Capture the cell that displays the provided text and extract its (x, y) central coordinate. 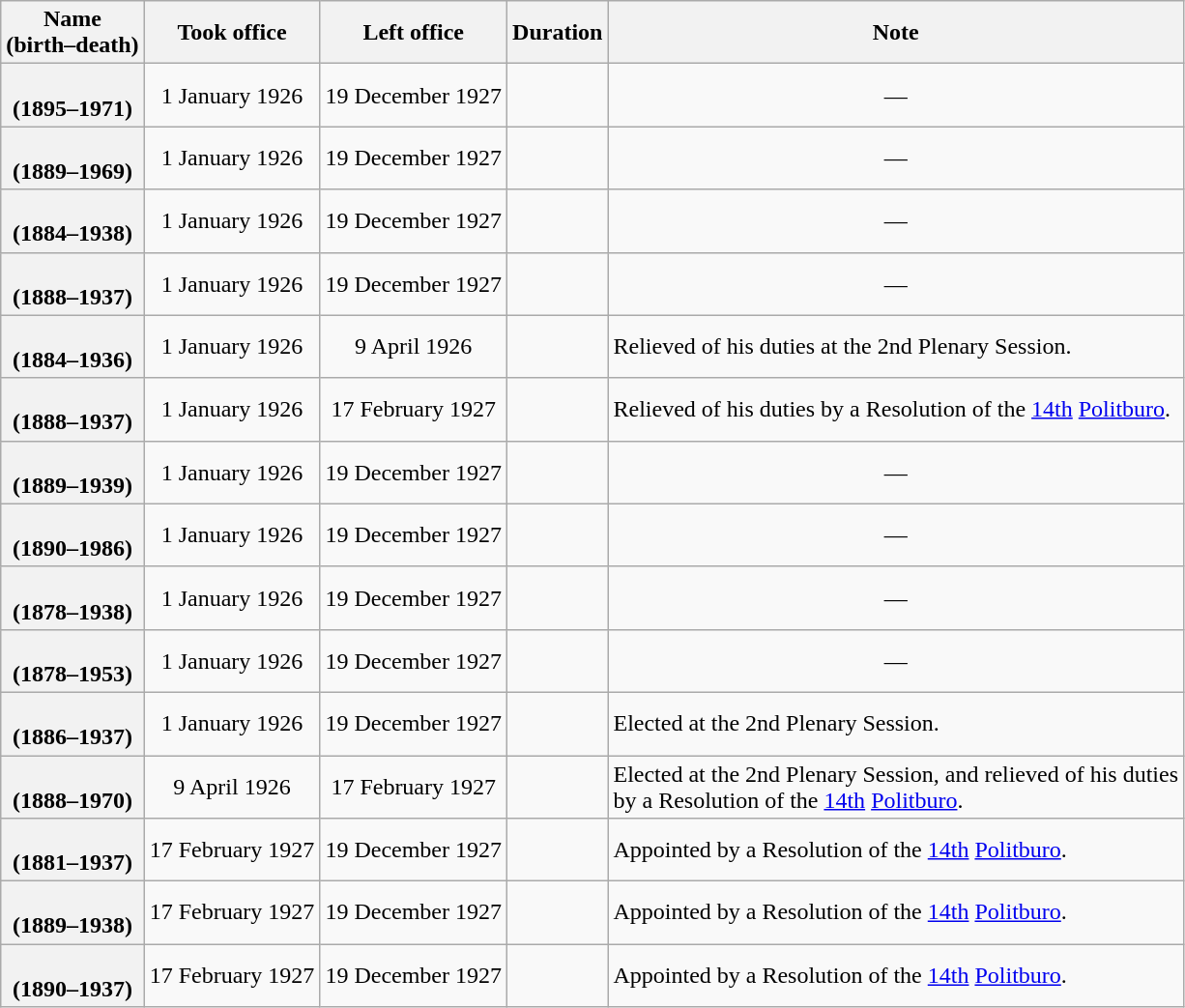
(1878–1953) (72, 661)
(1886–1937) (72, 723)
(1884–1936) (72, 346)
(1895–1971) (72, 95)
Relieved of his duties by a Resolution of the 14th Politburo. (896, 410)
(1889–1939) (72, 472)
(1889–1969) (72, 158)
(1890–1937) (72, 976)
(1884–1938) (72, 220)
(1890–1986) (72, 535)
Took office (232, 33)
(1881–1937) (72, 850)
Note (896, 33)
(1888–1970) (72, 787)
Relieved of his duties at the 2nd Plenary Session. (896, 346)
Elected at the 2nd Plenary Session, and relieved of his dutiesby a Resolution of the 14th Politburo. (896, 787)
(1878–1938) (72, 597)
Elected at the 2nd Plenary Session. (896, 723)
Left office (414, 33)
Name(birth–death) (72, 33)
(1889–1938) (72, 912)
Duration (558, 33)
